Find where the given text appears and provide that cell's center as (X, Y) coordinate. 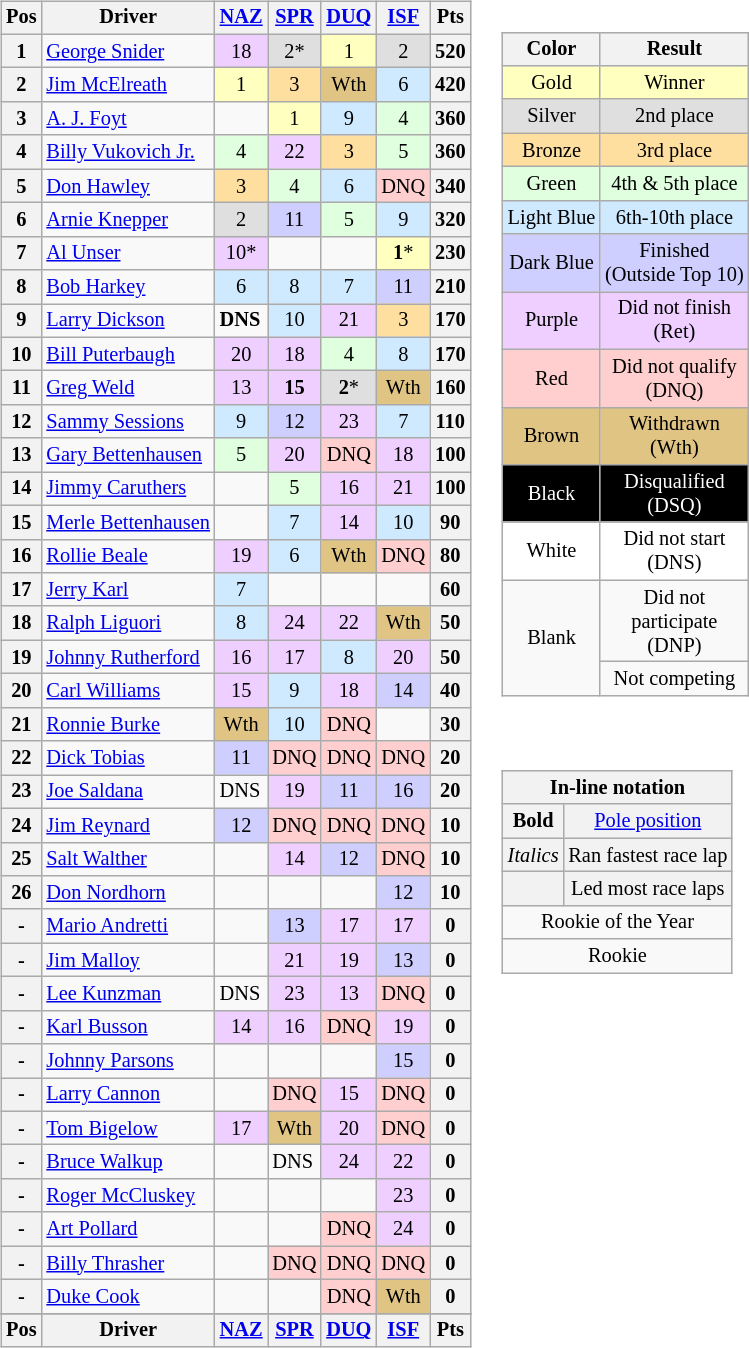
Billy Vukovich Jr. (128, 152)
Rookie of the Year (618, 922)
Sammy Sessions (128, 422)
Jimmy Caruthers (128, 489)
Art Pollard (128, 1229)
Bob Harkey (128, 287)
340 (450, 186)
Johnny Rutherford (128, 657)
Larry Dickson (128, 321)
Finished(Outside Top 10) (674, 263)
Pole position (648, 821)
Did not qualify(DNQ) (674, 378)
Italics (534, 855)
6th-10th place (674, 217)
320 (450, 220)
Larry Cannon (128, 1095)
Green (552, 184)
1* (403, 253)
Mario Andretti (128, 926)
Rollie Beale (128, 556)
Jim Reynard (128, 825)
Black (552, 494)
Color (552, 49)
Salt Walther (128, 859)
520 (450, 51)
Disqualified(DSQ) (674, 494)
Withdrawn(Wth) (674, 436)
90 (450, 522)
3rd place (674, 150)
Dark Blue (552, 263)
Billy Thrasher (128, 1263)
Duke Cook (128, 1297)
10* (242, 253)
Arnie Knepper (128, 220)
Ralph Liguori (128, 623)
Karl Busson (128, 1027)
Carl Williams (128, 691)
Gary Bettenhausen (128, 455)
Light Blue (552, 217)
420 (450, 85)
Greg Weld (128, 388)
Led most race laps (648, 889)
Rookie (618, 956)
Don Hawley (128, 186)
Jim McElreath (128, 85)
Did not start(DNS) (674, 551)
230 (450, 253)
Silver (552, 116)
Bold (534, 821)
60 (450, 590)
4th & 5th place (674, 184)
Ran fastest race lap (648, 855)
Brown (552, 436)
40 (450, 691)
Gold (552, 83)
30 (450, 724)
80 (450, 556)
A. J. Foyt (128, 119)
Jim Malloy (128, 960)
Did not finish(Ret) (674, 321)
Not competing (674, 679)
Red (552, 378)
Blank (552, 638)
210 (450, 287)
Tom Bigelow (128, 1128)
Ronnie Burke (128, 724)
Johnny Parsons (128, 1061)
Bruce Walkup (128, 1162)
In-line notation (618, 788)
26 (21, 893)
25 (21, 859)
2nd place (674, 116)
Did notparticipate(DNP) (674, 621)
Don Nordhorn (128, 893)
Joe Saldana (128, 792)
Dick Tobias (128, 758)
Bill Puterbaugh (128, 354)
110 (450, 422)
Bronze (552, 150)
Roger McCluskey (128, 1196)
Result (674, 49)
Al Unser (128, 253)
Purple (552, 321)
Lee Kunzman (128, 994)
160 (450, 388)
George Snider (128, 51)
Jerry Karl (128, 590)
Merle Bettenhausen (128, 522)
White (552, 551)
Winner (674, 83)
